Pinpoint the cell where the given text exists, returning its (X, Y) midpoint coordinate. 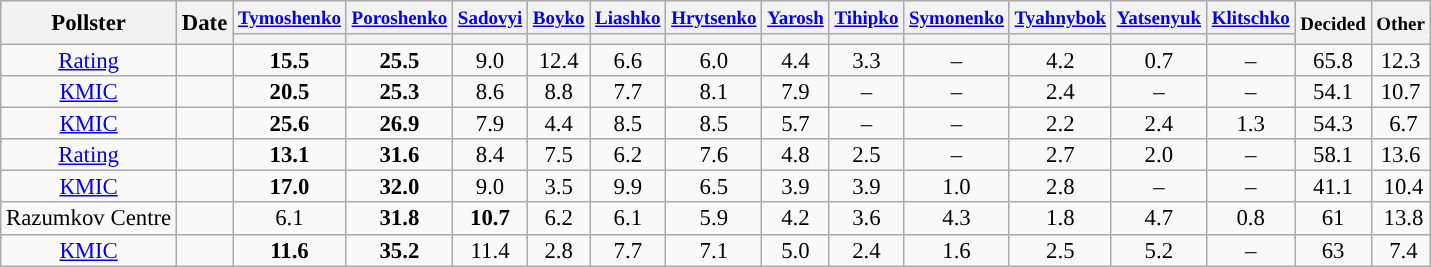
1.6 (957, 250)
4.3 (957, 219)
5.7 (796, 124)
Tihipko (866, 18)
Decided (1333, 23)
Yatsenyuk (1158, 18)
Razumkov Centre (89, 219)
54.1 (1333, 92)
6.5 (714, 187)
Liashko (628, 18)
0.7 (1158, 61)
0.8 (1250, 219)
13.6 (1400, 155)
1.8 (1060, 219)
20.5 (290, 92)
Boyko (559, 18)
7.5 (559, 155)
7.1 (714, 250)
8.1 (714, 92)
11.4 (490, 250)
Yarosh (796, 18)
Sadovyi (490, 18)
3.5 (559, 187)
54.3 (1333, 124)
9.9 (628, 187)
26.9 (399, 124)
17.0 (290, 187)
Symonenko (957, 18)
4.8 (796, 155)
Klitschko (1250, 18)
3.3 (866, 61)
58.1 (1333, 155)
6.0 (714, 61)
31.8 (399, 219)
8.6 (490, 92)
15.5 (290, 61)
63 (1333, 250)
Hrytsenko (714, 18)
31.6 (399, 155)
2.2 (1060, 124)
65.8 (1333, 61)
32.0 (399, 187)
7.4 (1400, 250)
12.3 (1400, 61)
6.7 (1400, 124)
41.1 (1333, 187)
Tyahnybok (1060, 18)
Date (204, 23)
6.6 (628, 61)
2.7 (1060, 155)
5.9 (714, 219)
25.6 (290, 124)
8.4 (490, 155)
25.5 (399, 61)
35.2 (399, 250)
4.7 (1158, 219)
10.4 (1400, 187)
5.0 (796, 250)
8.8 (559, 92)
Pollster (89, 23)
Tymoshenko (290, 18)
2.0 (1158, 155)
3.6 (866, 219)
13.1 (290, 155)
13.8 (1400, 219)
5.2 (1158, 250)
61 (1333, 219)
Other (1400, 23)
7.6 (714, 155)
12.4 (559, 61)
1.3 (1250, 124)
Poroshenko (399, 18)
1.0 (957, 187)
11.6 (290, 250)
25.3 (399, 92)
